Output the [x, y] coordinate of the center of the cell containing the given text.  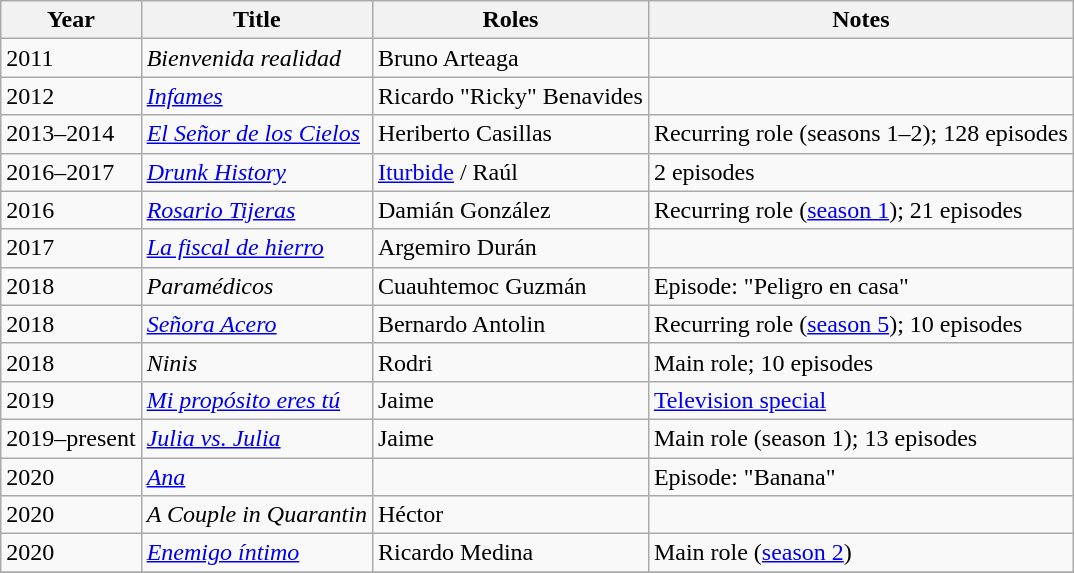
El Señor de los Cielos [256, 134]
Julia vs. Julia [256, 438]
Ricardo Medina [510, 553]
Señora Acero [256, 324]
Rosario Tijeras [256, 210]
Recurring role (season 1); 21 episodes [860, 210]
Bernardo Antolin [510, 324]
Héctor [510, 515]
2 episodes [860, 172]
Main role; 10 episodes [860, 362]
Drunk History [256, 172]
Title [256, 20]
Paramédicos [256, 286]
Ninis [256, 362]
Roles [510, 20]
Episode: "Peligro en casa" [860, 286]
Main role (season 1); 13 episodes [860, 438]
Enemigo íntimo [256, 553]
2011 [71, 58]
Ricardo "Ricky" Benavides [510, 96]
Damián González [510, 210]
2019 [71, 400]
Recurring role (seasons 1–2); 128 episodes [860, 134]
Main role (season 2) [860, 553]
Infames [256, 96]
Argemiro Durán [510, 248]
Rodri [510, 362]
Television special [860, 400]
A Couple in Quarantin [256, 515]
Mi propósito eres tú [256, 400]
2019–present [71, 438]
2016 [71, 210]
2013–2014 [71, 134]
2012 [71, 96]
Notes [860, 20]
2017 [71, 248]
2016–2017 [71, 172]
Iturbide / Raúl [510, 172]
Episode: "Banana" [860, 477]
Bruno Arteaga [510, 58]
Heriberto Casillas [510, 134]
Recurring role (season 5); 10 episodes [860, 324]
Bienvenida realidad [256, 58]
Cuauhtemoc Guzmán [510, 286]
Ana [256, 477]
Year [71, 20]
La fiscal de hierro [256, 248]
